Scan for the cell matching the given text and deliver its [X, Y] coordinate at center. 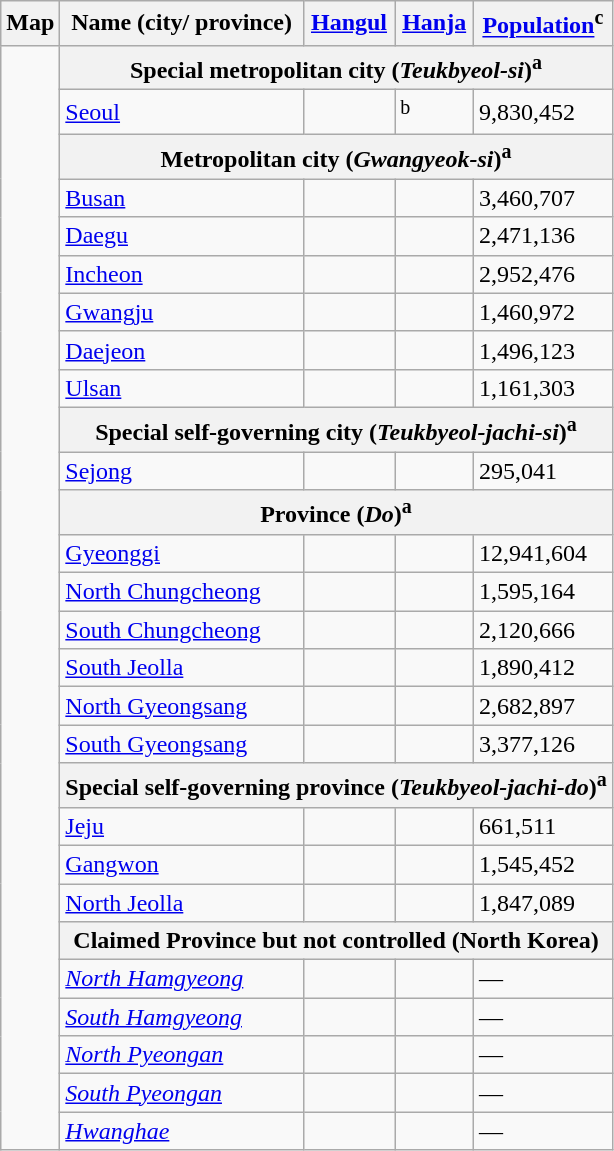
1,161,303 [544, 388]
1,595,164 [544, 592]
Province (Do)a [336, 512]
1,496,123 [544, 350]
Hwanghae [182, 1131]
Metropolitan city (Gwangyeok-si)a [336, 156]
Busan [182, 198]
1,545,452 [544, 865]
Gangwon [182, 865]
South Pyeongan [182, 1093]
1,847,089 [544, 903]
3,377,126 [544, 744]
2,120,666 [544, 630]
North Hamgyeong [182, 979]
Name (city/ province) [182, 24]
2,682,897 [544, 706]
Special self-governing province (Teukbyeol-jachi-do)a [336, 786]
South Gyeongsang [182, 744]
Claimed Province but not controlled (North Korea) [336, 941]
North Jeolla [182, 903]
Hangul [348, 24]
North Pyeongan [182, 1055]
Ulsan [182, 388]
3,460,707 [544, 198]
Special self-governing city (Teukbyeol-jachi-si)a [336, 430]
295,041 [544, 471]
North Gyeongsang [182, 706]
2,471,136 [544, 236]
b [434, 112]
Special metropolitan city (Teukbyeol-si)a [336, 68]
Populationc [544, 24]
Sejong [182, 471]
South Chungcheong [182, 630]
Map [30, 24]
South Hamgyeong [182, 1017]
12,941,604 [544, 554]
North Chungcheong [182, 592]
Daegu [182, 236]
Jeju [182, 826]
Seoul [182, 112]
9,830,452 [544, 112]
Gwangju [182, 312]
Hanja [434, 24]
South Jeolla [182, 668]
661,511 [544, 826]
Gyeonggi [182, 554]
2,952,476 [544, 274]
Daejeon [182, 350]
1,460,972 [544, 312]
Incheon [182, 274]
1,890,412 [544, 668]
